Return the (x, y) coordinate for the center point of the cell that contains the specified text.  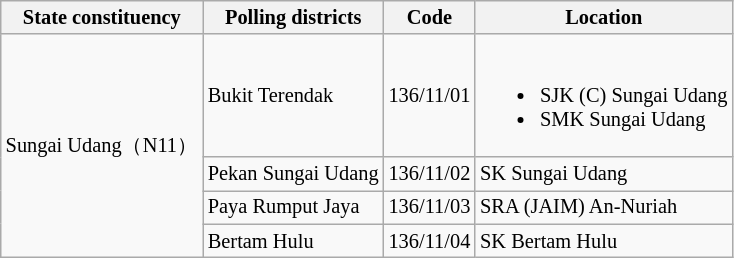
136/11/04 (430, 241)
Sungai Udang（N11） (102, 146)
SK Sungai Udang (604, 173)
Bukit Terendak (294, 95)
SRA (JAIM) An-Nuriah (604, 207)
Paya Rumput Jaya (294, 207)
Polling districts (294, 17)
136/11/01 (430, 95)
Bertam Hulu (294, 241)
Pekan Sungai Udang (294, 173)
SJK (C) Sungai UdangSMK Sungai Udang (604, 95)
Code (430, 17)
136/11/02 (430, 173)
SK Bertam Hulu (604, 241)
136/11/03 (430, 207)
State constituency (102, 17)
Location (604, 17)
